Determine the (X, Y) coordinate at the center of the cell enclosing the given text.  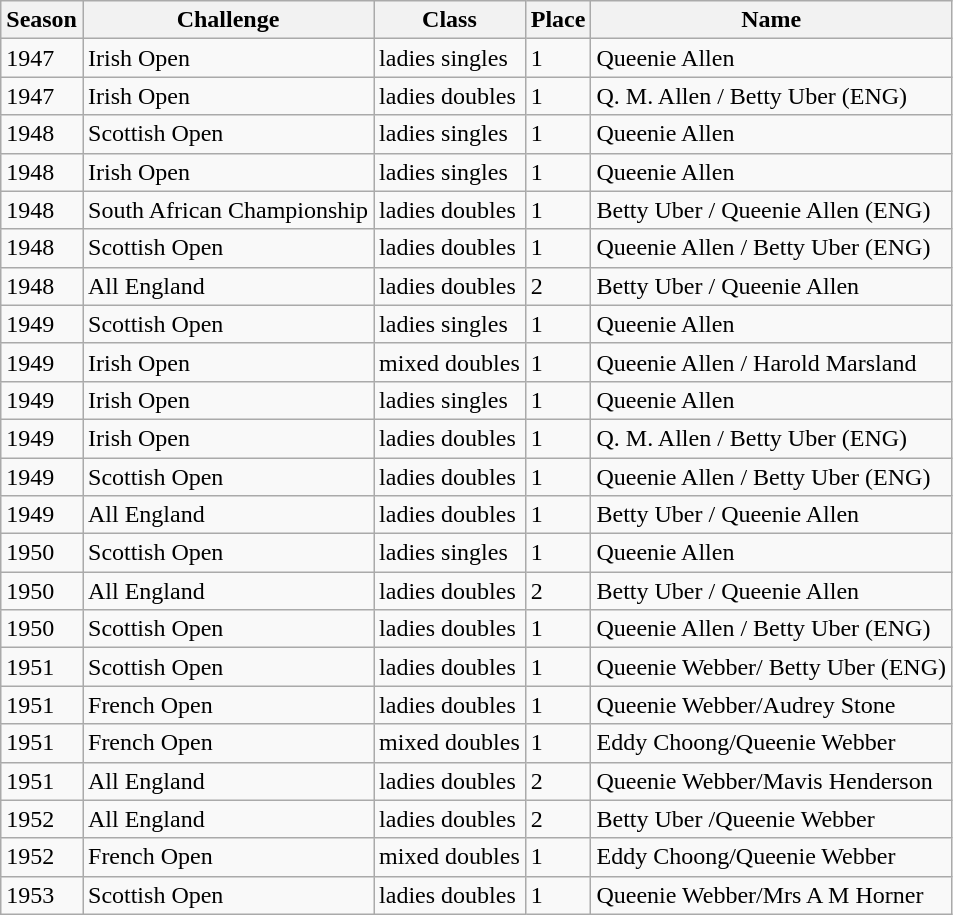
Betty Uber / Queenie Allen (ENG) (772, 210)
Betty Uber /Queenie Webber (772, 819)
Challenge (228, 20)
Queenie Allen / Harold Marsland (772, 362)
Queenie Webber/Mrs A M Horner (772, 895)
Class (450, 20)
Name (772, 20)
Queenie Webber/ Betty Uber (ENG) (772, 667)
South African Championship (228, 210)
Queenie Webber/Audrey Stone (772, 705)
Place (558, 20)
1953 (42, 895)
Queenie Webber/Mavis Henderson (772, 781)
Season (42, 20)
